Output the (x, y) coordinate of the center of the cell containing the given text.  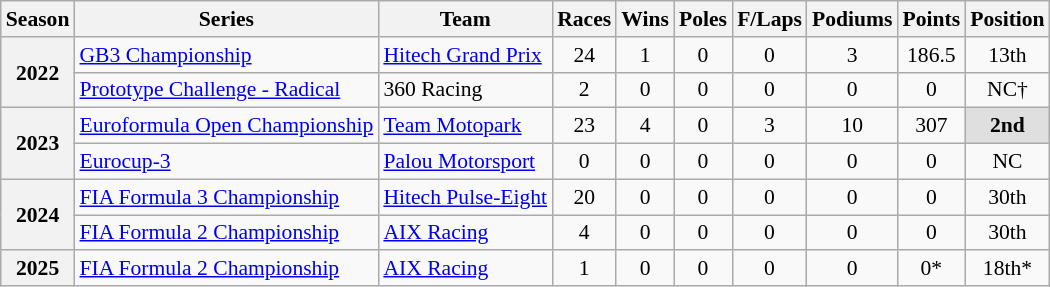
Palou Motorsport (465, 162)
Poles (703, 19)
Team Motopark (465, 126)
Season (38, 19)
Eurocup-3 (226, 162)
2 (584, 90)
360 Racing (465, 90)
Podiums (852, 19)
23 (584, 126)
Wins (645, 19)
13th (1007, 55)
Points (931, 19)
24 (584, 55)
2024 (38, 214)
NC (1007, 162)
186.5 (931, 55)
0* (931, 269)
NC† (1007, 90)
18th* (1007, 269)
Hitech Pulse-Eight (465, 197)
20 (584, 197)
Races (584, 19)
Position (1007, 19)
2025 (38, 269)
307 (931, 126)
Hitech Grand Prix (465, 55)
2022 (38, 72)
F/Laps (770, 19)
Prototype Challenge - Radical (226, 90)
FIA Formula 3 Championship (226, 197)
10 (852, 126)
Series (226, 19)
Euroformula Open Championship (226, 126)
2nd (1007, 126)
2023 (38, 144)
GB3 Championship (226, 55)
Team (465, 19)
